Capture the cell that displays the provided text and extract its (x, y) central coordinate. 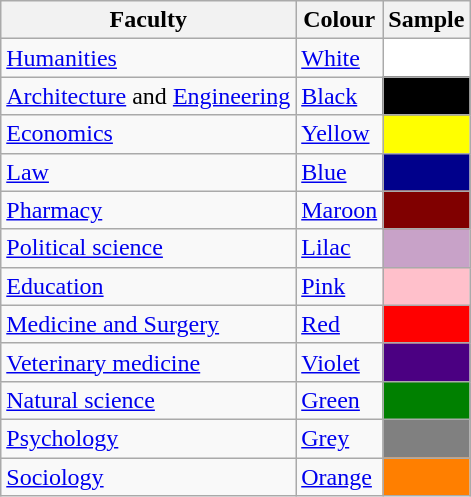
Education (148, 286)
Sample (426, 20)
White (340, 58)
Grey (340, 438)
Violet (340, 362)
Psychology (148, 438)
Political science (148, 248)
Colour (340, 20)
Economics (148, 134)
Medicine and Surgery (148, 324)
Law (148, 172)
Architecture and Engineering (148, 96)
Veterinary medicine (148, 362)
Green (340, 400)
Maroon (340, 210)
Yellow (340, 134)
Humanities (148, 58)
Sociology (148, 477)
Black (340, 96)
Pharmacy (148, 210)
Lilac (340, 248)
Blue (340, 172)
Natural science (148, 400)
Orange (340, 477)
Red (340, 324)
Pink (340, 286)
Faculty (148, 20)
